Pinpoint the cell where the given text exists, returning its (X, Y) midpoint coordinate. 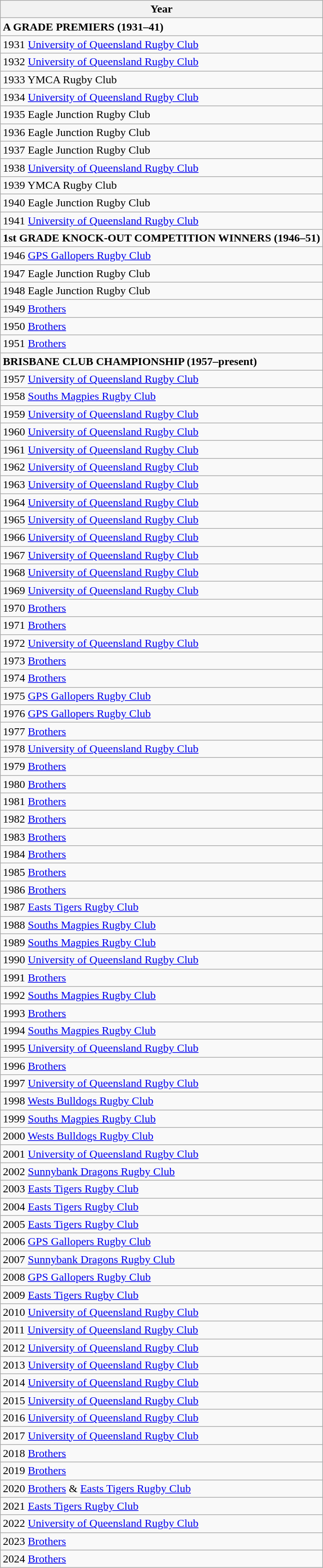
1941 University of Queensland Rugby Club (162, 221)
BRISBANE CLUB CHAMPIONSHIP (1957–present) (162, 361)
2013 University of Queensland Rugby Club (162, 1365)
2017 University of Queensland Rugby Club (162, 1436)
1974 Brothers (162, 678)
1947 Eagle Junction Rugby Club (162, 273)
2008 GPS Gallopers Rugby Club (162, 1277)
1985 Brothers (162, 872)
1949 Brothers (162, 309)
1972 University of Queensland Rugby Club (162, 643)
1970 Brothers (162, 608)
2014 University of Queensland Rugby Club (162, 1383)
1963 University of Queensland Rugby Club (162, 484)
1934 University of Queensland Rugby Club (162, 97)
1987 Easts Tigers Rugby Club (162, 907)
1965 University of Queensland Rugby Club (162, 520)
1977 Brothers (162, 731)
1984 Brothers (162, 855)
2015 University of Queensland Rugby Club (162, 1401)
1966 University of Queensland Rugby Club (162, 538)
Year (162, 9)
1996 Brothers (162, 1066)
2019 Brothers (162, 1471)
1931 University of Queensland Rugby Club (162, 44)
1939 YMCA Rugby Club (162, 185)
1961 University of Queensland Rugby Club (162, 449)
2007 Sunnybank Dragons Rugby Club (162, 1259)
1975 GPS Gallopers Rugby Club (162, 696)
1993 Brothers (162, 1013)
2018 Brothers (162, 1453)
1979 Brothers (162, 766)
1957 University of Queensland Rugby Club (162, 379)
2002 Sunnybank Dragons Rugby Club (162, 1171)
1995 University of Queensland Rugby Club (162, 1048)
2023 Brothers (162, 1541)
1st GRADE KNOCK-OUT COMPETITION WINNERS (1946–51) (162, 238)
1986 Brothers (162, 890)
1950 Brothers (162, 326)
1994 Souths Magpies Rugby Club (162, 1030)
1967 University of Queensland Rugby Club (162, 555)
A GRADE PREMIERS (1931–41) (162, 27)
1981 Brothers (162, 802)
2012 University of Queensland Rugby Club (162, 1348)
1976 GPS Gallopers Rugby Club (162, 713)
1960 University of Queensland Rugby Club (162, 432)
2000 Wests Bulldogs Rugby Club (162, 1136)
1991 Brothers (162, 978)
1988 Souths Magpies Rugby Club (162, 925)
2022 University of Queensland Rugby Club (162, 1524)
2001 University of Queensland Rugby Club (162, 1154)
1997 University of Queensland Rugby Club (162, 1084)
1998 Wests Bulldogs Rugby Club (162, 1101)
1980 Brothers (162, 784)
1948 Eagle Junction Rugby Club (162, 291)
1968 University of Queensland Rugby Club (162, 573)
1983 Brothers (162, 837)
1992 Souths Magpies Rugby Club (162, 995)
1964 University of Queensland Rugby Club (162, 502)
2004 Easts Tigers Rugby Club (162, 1207)
2003 Easts Tigers Rugby Club (162, 1189)
1978 University of Queensland Rugby Club (162, 749)
1973 Brothers (162, 661)
1937 Eagle Junction Rugby Club (162, 150)
1990 University of Queensland Rugby Club (162, 960)
1936 Eagle Junction Rugby Club (162, 132)
1958 Souths Magpies Rugby Club (162, 397)
1940 Eagle Junction Rugby Club (162, 203)
2020 Brothers & Easts Tigers Rugby Club (162, 1488)
2021 Easts Tigers Rugby Club (162, 1506)
2011 University of Queensland Rugby Club (162, 1330)
1982 Brothers (162, 819)
1969 University of Queensland Rugby Club (162, 590)
2005 Easts Tigers Rugby Club (162, 1224)
1959 University of Queensland Rugby Club (162, 414)
2006 GPS Gallopers Rugby Club (162, 1242)
1938 University of Queensland Rugby Club (162, 167)
1946 GPS Gallopers Rugby Club (162, 256)
1932 University of Queensland Rugby Club (162, 62)
2016 University of Queensland Rugby Club (162, 1418)
1962 University of Queensland Rugby Club (162, 467)
2024 Brothers (162, 1559)
1933 YMCA Rugby Club (162, 80)
1935 Eagle Junction Rugby Club (162, 115)
1971 Brothers (162, 626)
2010 University of Queensland Rugby Club (162, 1312)
1951 Brothers (162, 344)
1999 Souths Magpies Rugby Club (162, 1119)
1989 Souths Magpies Rugby Club (162, 942)
2009 Easts Tigers Rugby Club (162, 1295)
